From the cell containing the given text, extract its center point as (X, Y) coordinate. 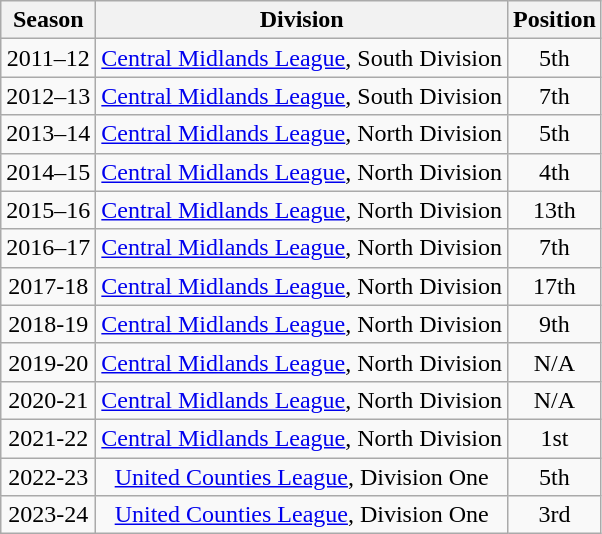
2022-23 (48, 477)
Position (555, 20)
2021-22 (48, 438)
2023-24 (48, 515)
2020-21 (48, 400)
2015–16 (48, 210)
2019-20 (48, 362)
2018-19 (48, 324)
Division (302, 20)
1st (555, 438)
4th (555, 172)
2012–13 (48, 96)
17th (555, 286)
9th (555, 324)
Season (48, 20)
2016–17 (48, 248)
2013–14 (48, 134)
2017-18 (48, 286)
2014–15 (48, 172)
3rd (555, 515)
13th (555, 210)
2011–12 (48, 58)
